Detect which cell encompasses the target text, then output its (x, y) center coordinate. 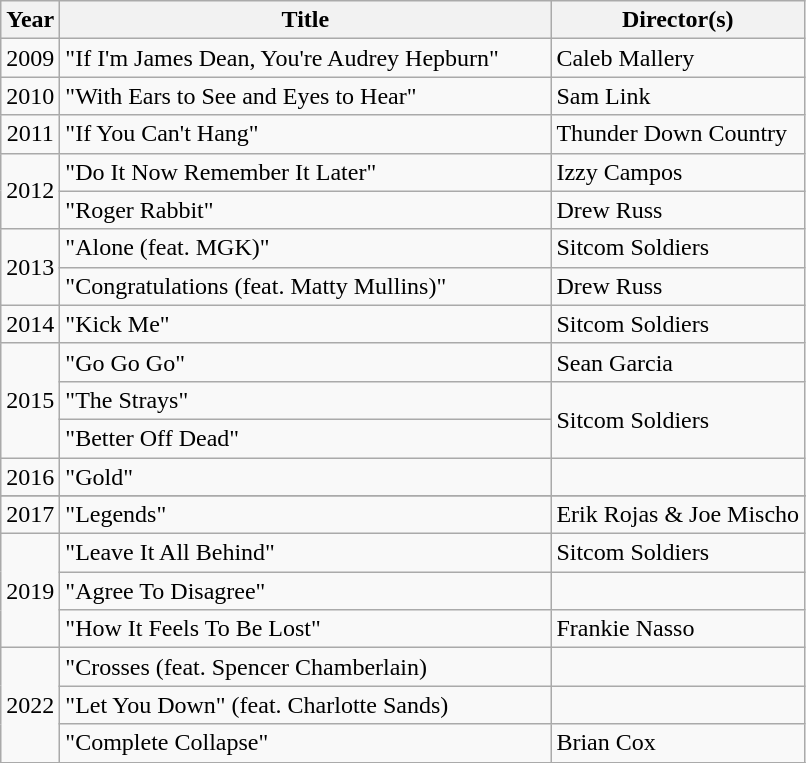
"Crosses (feat. Spencer Chamberlain) (306, 667)
"With Ears to See and Eyes to Hear" (306, 96)
2015 (30, 400)
2017 (30, 515)
"The Strays" (306, 400)
"If I'm James Dean, You're Audrey Hepburn" (306, 58)
"Go Go Go" (306, 362)
"Congratulations (feat. Matty Mullins)" (306, 286)
2012 (30, 191)
"Do It Now Remember It Later" (306, 172)
Erik Rojas & Joe Mischo (678, 515)
Brian Cox (678, 743)
"Better Off Dead" (306, 438)
"Agree To Disagree" (306, 591)
Sam Link (678, 96)
Frankie Nasso (678, 629)
"How It Feels To Be Lost" (306, 629)
"Legends" (306, 515)
Title (306, 20)
Caleb Mallery (678, 58)
"If You Can't Hang" (306, 134)
2014 (30, 324)
"Leave It All Behind" (306, 553)
Thunder Down Country (678, 134)
"Gold" (306, 477)
2019 (30, 591)
"Kick Me" (306, 324)
2010 (30, 96)
2009 (30, 58)
Sean Garcia (678, 362)
Director(s) (678, 20)
"Roger Rabbit" (306, 210)
2011 (30, 134)
2013 (30, 267)
"Alone (feat. MGK)" (306, 248)
"Let You Down" (feat. Charlotte Sands) (306, 705)
2022 (30, 705)
"Complete Collapse" (306, 743)
Year (30, 20)
Izzy Campos (678, 172)
2016 (30, 477)
